Find where the given text appears and provide that cell's center as (X, Y) coordinate. 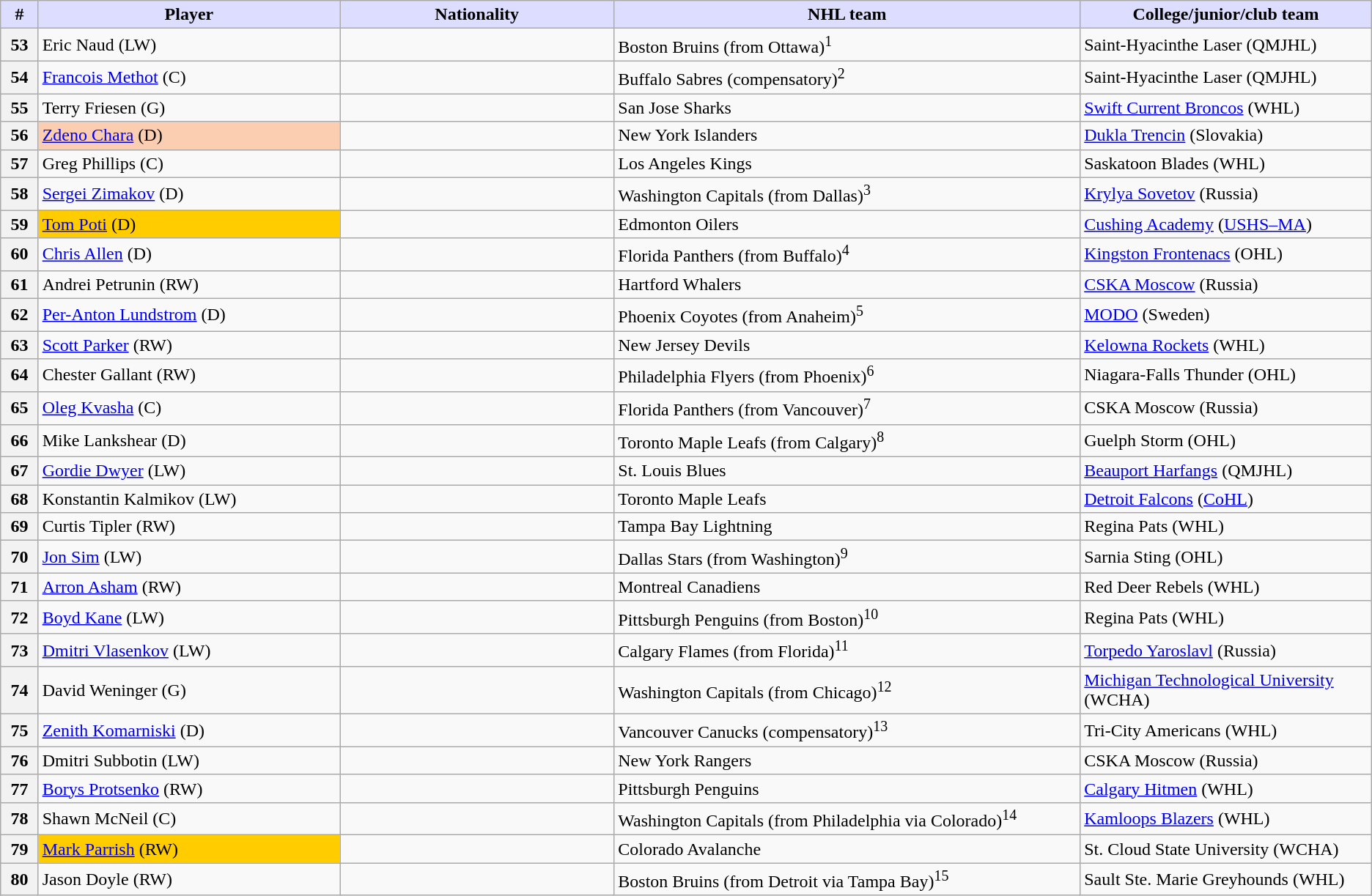
55 (19, 108)
Florida Panthers (from Vancouver)7 (847, 409)
Player (189, 15)
62 (19, 315)
Michigan Technological University (WCHA) (1226, 690)
73 (19, 651)
69 (19, 527)
Tri-City Americans (WHL) (1226, 731)
Oleg Kvasha (C) (189, 409)
79 (19, 849)
Toronto Maple Leafs (847, 499)
Washington Capitals (from Dallas)3 (847, 193)
Zenith Komarniski (D) (189, 731)
Francois Methot (C) (189, 78)
66 (19, 441)
Saskatoon Blades (WHL) (1226, 163)
68 (19, 499)
64 (19, 375)
Phoenix Coyotes (from Anaheim)5 (847, 315)
58 (19, 193)
Kelowna Rockets (WHL) (1226, 345)
Kingston Frontenacs (OHL) (1226, 255)
St. Louis Blues (847, 471)
Tom Poti (D) (189, 224)
76 (19, 760)
Mike Lankshear (D) (189, 441)
Chester Gallant (RW) (189, 375)
Kamloops Blazers (WHL) (1226, 819)
Eric Naud (LW) (189, 45)
Dmitri Subbotin (LW) (189, 760)
Los Angeles Kings (847, 163)
Washington Capitals (from Philadelphia via Colorado)14 (847, 819)
Calgary Flames (from Florida)11 (847, 651)
59 (19, 224)
Sergei Zimakov (D) (189, 193)
Edmonton Oilers (847, 224)
Cushing Academy (USHS–MA) (1226, 224)
Sault Ste. Marie Greyhounds (WHL) (1226, 879)
David Weninger (G) (189, 690)
71 (19, 587)
Nationality (477, 15)
53 (19, 45)
Buffalo Sabres (compensatory)2 (847, 78)
Vancouver Canucks (compensatory)13 (847, 731)
60 (19, 255)
Borys Protsenko (RW) (189, 788)
Terry Friesen (G) (189, 108)
Boston Bruins (from Ottawa)1 (847, 45)
Dallas Stars (from Washington)9 (847, 557)
Arron Asham (RW) (189, 587)
Pittsburgh Penguins (847, 788)
MODO (Sweden) (1226, 315)
Pittsburgh Penguins (from Boston)10 (847, 617)
77 (19, 788)
Red Deer Rebels (WHL) (1226, 587)
Guelph Storm (OHL) (1226, 441)
Dukla Trencin (Slovakia) (1226, 136)
57 (19, 163)
Boston Bruins (from Detroit via Tampa Bay)15 (847, 879)
Florida Panthers (from Buffalo)4 (847, 255)
New York Rangers (847, 760)
74 (19, 690)
Curtis Tipler (RW) (189, 527)
Beauport Harfangs (QMJHL) (1226, 471)
Torpedo Yaroslavl (Russia) (1226, 651)
56 (19, 136)
Colorado Avalanche (847, 849)
Sarnia Sting (OHL) (1226, 557)
54 (19, 78)
Greg Phillips (C) (189, 163)
70 (19, 557)
80 (19, 879)
63 (19, 345)
Konstantin Kalmikov (LW) (189, 499)
Gordie Dwyer (LW) (189, 471)
Shawn McNeil (C) (189, 819)
Washington Capitals (from Chicago)12 (847, 690)
St. Cloud State University (WCHA) (1226, 849)
Per-Anton Lundstrom (D) (189, 315)
Philadelphia Flyers (from Phoenix)6 (847, 375)
Jon Sim (LW) (189, 557)
Niagara-Falls Thunder (OHL) (1226, 375)
Dmitri Vlasenkov (LW) (189, 651)
Calgary Hitmen (WHL) (1226, 788)
Jason Doyle (RW) (189, 879)
75 (19, 731)
Toronto Maple Leafs (from Calgary)8 (847, 441)
New Jersey Devils (847, 345)
Detroit Falcons (CoHL) (1226, 499)
Krylya Sovetov (Russia) (1226, 193)
Scott Parker (RW) (189, 345)
72 (19, 617)
Mark Parrish (RW) (189, 849)
Montreal Canadiens (847, 587)
Boyd Kane (LW) (189, 617)
Andrei Petrunin (RW) (189, 284)
San Jose Sharks (847, 108)
# (19, 15)
Swift Current Broncos (WHL) (1226, 108)
Tampa Bay Lightning (847, 527)
College/junior/club team (1226, 15)
65 (19, 409)
61 (19, 284)
New York Islanders (847, 136)
Zdeno Chara (D) (189, 136)
67 (19, 471)
Chris Allen (D) (189, 255)
Hartford Whalers (847, 284)
78 (19, 819)
NHL team (847, 15)
